Detect which cell encompasses the target text, then output its (x, y) center coordinate. 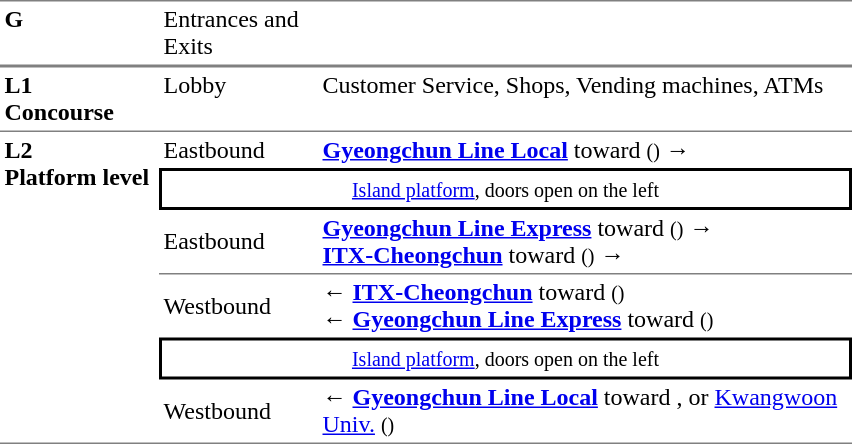
Lobby (238, 99)
Gyeongchun Line Express toward () →ITX-Cheongchun toward () → (585, 242)
G (80, 33)
← ITX-Cheongchun toward ()← Gyeongchun Line Express toward () (585, 306)
← Gyeongchun Line Local toward , or Kwangwoon Univ. () (585, 412)
Gyeongchun Line Local toward () → (585, 150)
L2Platform level (80, 288)
L1Concourse (80, 99)
Customer Service, Shops, Vending machines, ATMs (585, 99)
Entrances and Exits (238, 33)
